Output the [x, y] coordinate of the center of the cell containing the given text.  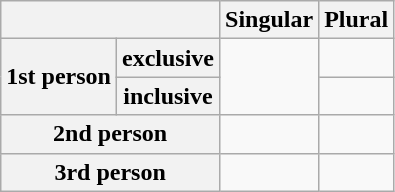
3rd person [110, 172]
Plural [356, 20]
inclusive [168, 96]
Singular [270, 20]
2nd person [110, 134]
1st person [59, 77]
exclusive [168, 58]
